Identify which cell holds the provided text, then report its (x, y) central coordinate. 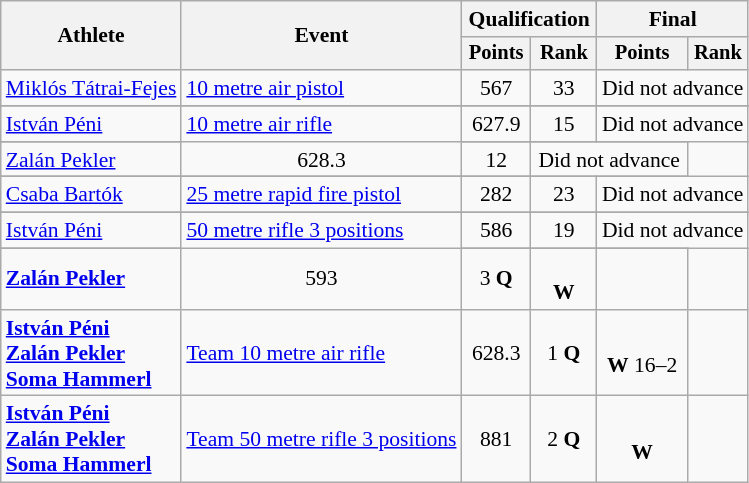
50 metre rifle 3 positions (321, 231)
593 (321, 280)
10 metre air rifle (321, 124)
10 metre air pistol (321, 88)
15 (564, 124)
567 (496, 88)
627.9 (496, 124)
23 (564, 195)
282 (496, 195)
Csaba Bartók (92, 195)
Event (321, 36)
3 Q (496, 280)
19 (564, 231)
12 (496, 160)
881 (496, 440)
33 (564, 88)
Miklós Tátrai-Fejes (92, 88)
Final (673, 19)
Team 10 metre air rifle (321, 354)
1 Q (564, 354)
25 metre rapid fire pistol (321, 195)
Qualification (530, 19)
2 Q (564, 440)
Team 50 metre rifle 3 positions (321, 440)
W 16–2 (642, 354)
Athlete (92, 36)
586 (496, 231)
